Provide the [x, y] coordinate of the cell's center where the given text is located.  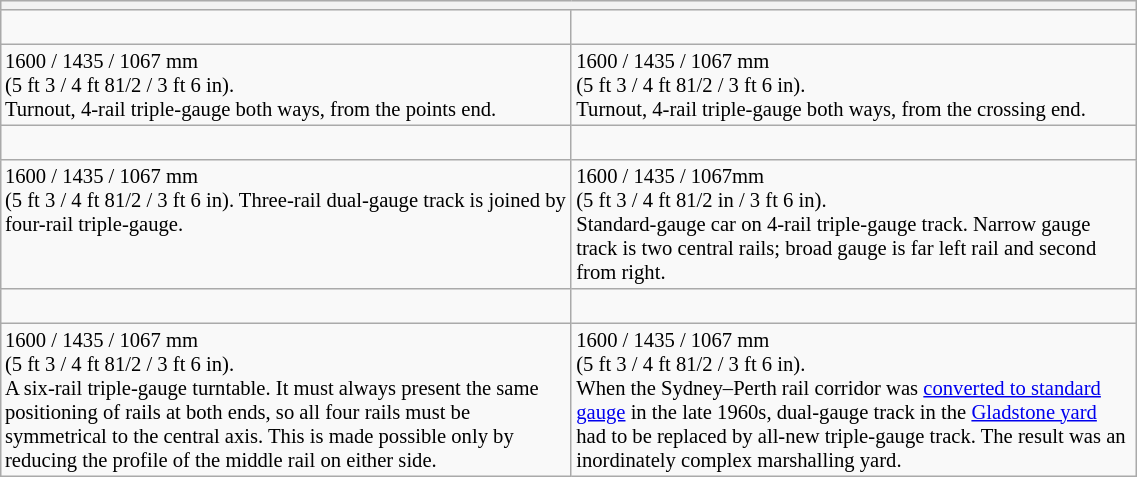
1600 / 1435 / 1067 mm(5 ft 3 / 4 ft 81/2 / 3 ft 6 in). Three-rail dual-gauge track is joined by four-rail triple-gauge. [286, 224]
1600 / 1435 / 1067 mm(5 ft 3 / 4 ft 81/2 / 3 ft 6 in).Turnout, 4-rail triple-gauge both ways, from the crossing end. [854, 85]
1600 / 1435 / 1067 mm(5 ft 3 / 4 ft 81/2 / 3 ft 6 in).Turnout, 4-rail triple-gauge both ways, from the points end. [286, 85]
